Identify which cell holds the provided text, then report its [x, y] central coordinate. 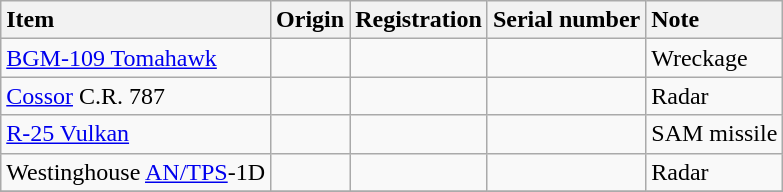
SAM missile [714, 134]
Serial number [566, 20]
Westinghouse AN/TPS-1D [136, 172]
Item [136, 20]
Registration [419, 20]
R-25 Vulkan [136, 134]
Wreckage [714, 58]
Origin [310, 20]
BGM-109 Tomahawk [136, 58]
Note [714, 20]
Cossor C.R. 787 [136, 96]
